Find where the given text appears and provide that cell's center as (X, Y) coordinate. 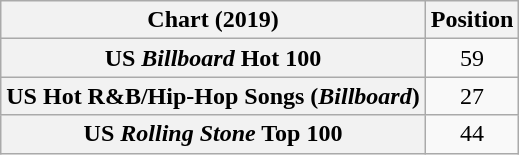
27 (472, 96)
44 (472, 134)
Chart (2019) (213, 20)
US Billboard Hot 100 (213, 58)
Position (472, 20)
59 (472, 58)
US Hot R&B/Hip-Hop Songs (Billboard) (213, 96)
US Rolling Stone Top 100 (213, 134)
